Pinpoint the cell where the given text exists, returning its [x, y] midpoint coordinate. 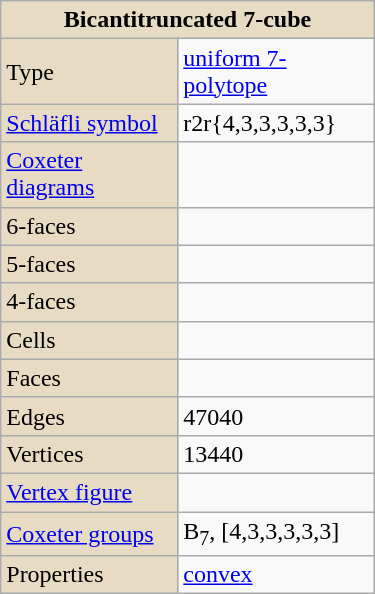
6-faces [90, 226]
13440 [276, 454]
Vertex figure [90, 492]
47040 [276, 416]
Coxeter groups [90, 534]
4-faces [90, 302]
B7, [4,3,3,3,3,3] [276, 534]
Properties [90, 575]
uniform 7-polytope [276, 72]
Bicantitruncated 7-cube [188, 20]
Coxeter diagrams [90, 174]
5-faces [90, 264]
Cells [90, 340]
r2r{4,3,3,3,3,3} [276, 123]
Schläfli symbol [90, 123]
Edges [90, 416]
Type [90, 72]
convex [276, 575]
Faces [90, 378]
Vertices [90, 454]
